Determine the [X, Y] coordinate at the center of the cell enclosing the given text.  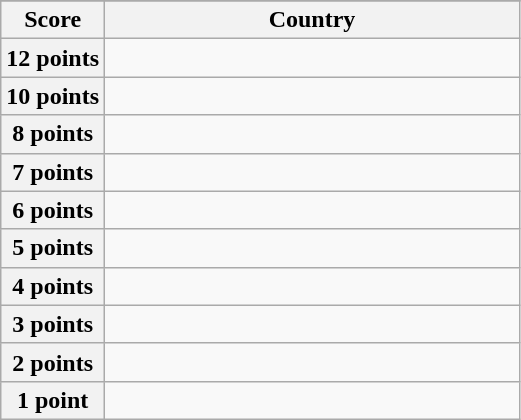
8 points [53, 134]
3 points [53, 324]
2 points [53, 362]
7 points [53, 172]
1 point [53, 400]
6 points [53, 210]
Country [312, 20]
5 points [53, 248]
Score [53, 20]
4 points [53, 286]
12 points [53, 58]
10 points [53, 96]
